Scan for the cell matching the given text and deliver its (X, Y) coordinate at center. 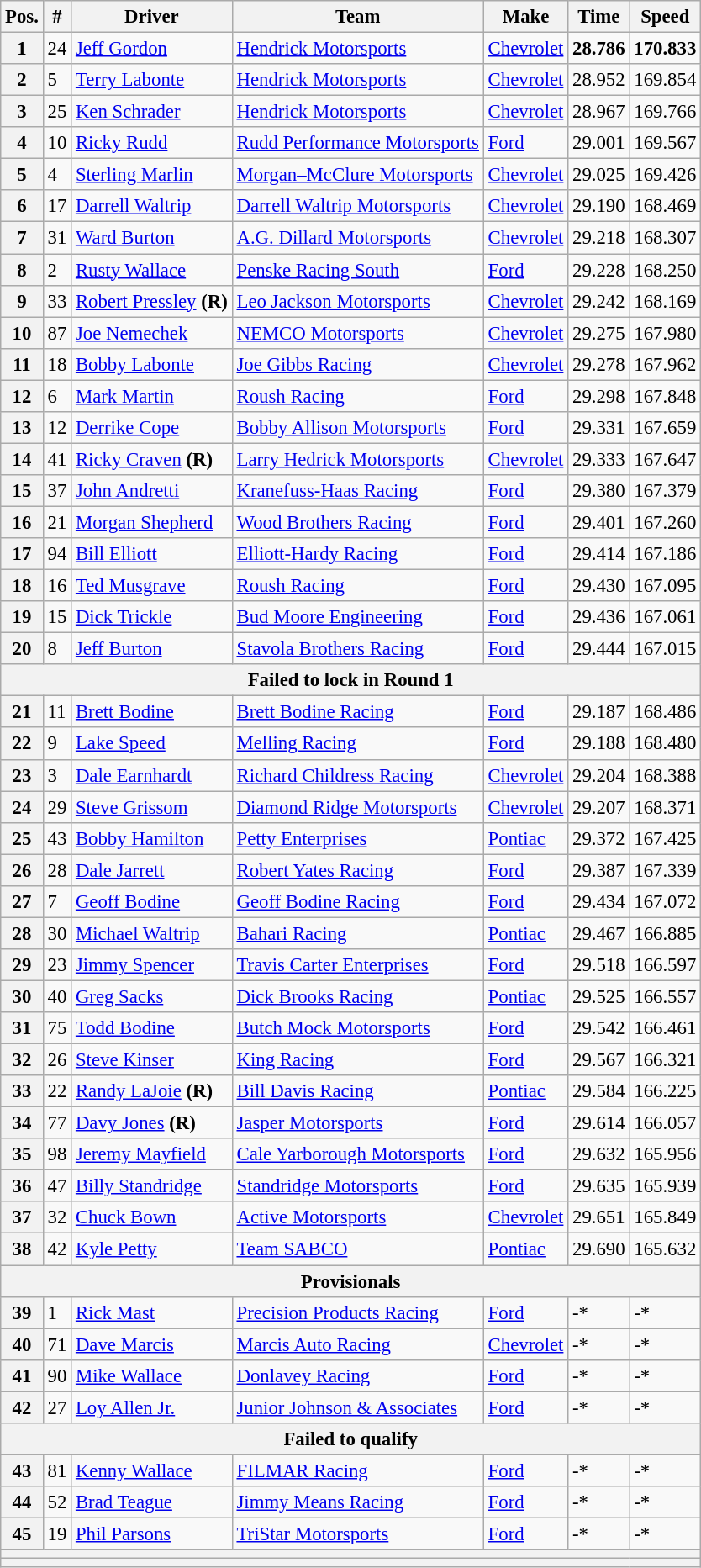
Driver (152, 17)
166.597 (666, 965)
71 (57, 1344)
167.095 (666, 586)
Mike Wallace (152, 1375)
170.833 (666, 49)
Bud Moore Engineering (358, 617)
FILMAR Racing (358, 1470)
Morgan Shepherd (152, 522)
Jeff Burton (152, 649)
29.275 (598, 333)
38 (22, 1249)
Dick Trickle (152, 617)
Rudd Performance Motorsports (358, 143)
167.980 (666, 333)
Diamond Ridge Motorsports (358, 807)
Mark Martin (152, 396)
94 (57, 554)
Jimmy Means Racing (358, 1502)
35 (22, 1154)
29.187 (598, 712)
Robert Pressley (R) (152, 301)
Steve Kinser (152, 1060)
90 (57, 1375)
29.218 (598, 238)
28.967 (598, 112)
Dale Earnhardt (152, 775)
168.307 (666, 238)
Lake Speed (152, 744)
75 (57, 1028)
Larry Hedrick Motorsports (358, 459)
NEMCO Motorsports (358, 333)
Speed (666, 17)
29.651 (598, 1218)
King Racing (358, 1060)
Geoff Bodine Racing (358, 902)
Cale Yarborough Motorsports (358, 1154)
Ted Musgrave (152, 586)
Jeremy Mayfield (152, 1154)
29.525 (598, 996)
Junior Johnson & Associates (358, 1407)
167.848 (666, 396)
Greg Sacks (152, 996)
Jeff Gordon (152, 49)
Failed to lock in Round 1 (351, 680)
Dave Marcis (152, 1344)
Brett Bodine (152, 712)
Precision Products Racing (358, 1312)
29.372 (598, 838)
81 (57, 1470)
Pos. (22, 17)
168.388 (666, 775)
167.647 (666, 459)
Ken Schrader (152, 112)
168.250 (666, 270)
169.567 (666, 143)
39 (22, 1312)
Morgan–McClure Motorsports (358, 175)
168.480 (666, 744)
29.207 (598, 807)
Team SABCO (358, 1249)
Rick Mast (152, 1312)
165.939 (666, 1186)
Derrike Cope (152, 428)
Michael Waltrip (152, 933)
14 (22, 459)
166.885 (666, 933)
165.632 (666, 1249)
Active Motorsports (358, 1218)
165.849 (666, 1218)
Kenny Wallace (152, 1470)
Make (525, 17)
Marcis Auto Racing (358, 1344)
29.242 (598, 301)
Geoff Bodine (152, 902)
Travis Carter Enterprises (358, 965)
Melling Racing (358, 744)
Donlavey Racing (358, 1375)
169.766 (666, 112)
Failed to qualify (351, 1439)
Ricky Craven (R) (152, 459)
29.467 (598, 933)
Joe Nemechek (152, 333)
Butch Mock Motorsports (358, 1028)
29.444 (598, 649)
Phil Parsons (152, 1534)
Dick Brooks Racing (358, 996)
167.379 (666, 491)
Ward Burton (152, 238)
John Andretti (152, 491)
Time (598, 17)
29.331 (598, 428)
A.G. Dillard Motorsports (358, 238)
29.387 (598, 870)
98 (57, 1154)
Dale Jarrett (152, 870)
44 (22, 1502)
13 (22, 428)
29.690 (598, 1249)
Brad Teague (152, 1502)
29.001 (598, 143)
Leo Jackson Motorsports (358, 301)
29.333 (598, 459)
87 (57, 333)
167.339 (666, 870)
29.414 (598, 554)
Jimmy Spencer (152, 965)
167.072 (666, 902)
Chuck Bown (152, 1218)
167.659 (666, 428)
166.225 (666, 1091)
Terry Labonte (152, 80)
Kyle Petty (152, 1249)
Wood Brothers Racing (358, 522)
Bobby Allison Motorsports (358, 428)
168.486 (666, 712)
167.061 (666, 617)
167.425 (666, 838)
34 (22, 1123)
Ricky Rudd (152, 143)
Elliott-Hardy Racing (358, 554)
Provisionals (351, 1281)
Todd Bodine (152, 1028)
Billy Standridge (152, 1186)
29.635 (598, 1186)
Bobby Hamilton (152, 838)
168.469 (666, 206)
29.518 (598, 965)
29.204 (598, 775)
29.401 (598, 522)
29.188 (598, 744)
166.557 (666, 996)
167.186 (666, 554)
29.584 (598, 1091)
169.854 (666, 80)
166.057 (666, 1123)
168.371 (666, 807)
Sterling Marlin (152, 175)
77 (57, 1123)
Stavola Brothers Racing (358, 649)
Jasper Motorsports (358, 1123)
Davy Jones (R) (152, 1123)
167.962 (666, 364)
29.298 (598, 396)
Bobby Labonte (152, 364)
Randy LaJoie (R) (152, 1091)
47 (57, 1186)
Standridge Motorsports (358, 1186)
TriStar Motorsports (358, 1534)
29.436 (598, 617)
20 (22, 649)
29.614 (598, 1123)
29.542 (598, 1028)
Richard Childress Racing (358, 775)
Darrell Waltrip (152, 206)
28.786 (598, 49)
Loy Allen Jr. (152, 1407)
168.169 (666, 301)
Bill Davis Racing (358, 1091)
Joe Gibbs Racing (358, 364)
166.461 (666, 1028)
165.956 (666, 1154)
169.426 (666, 175)
Brett Bodine Racing (358, 712)
167.015 (666, 649)
Darrell Waltrip Motorsports (358, 206)
Bahari Racing (358, 933)
29.190 (598, 206)
29.380 (598, 491)
Bill Elliott (152, 554)
52 (57, 1502)
45 (22, 1534)
29.228 (598, 270)
167.260 (666, 522)
29.025 (598, 175)
Rusty Wallace (152, 270)
Petty Enterprises (358, 838)
29.632 (598, 1154)
Robert Yates Racing (358, 870)
29.434 (598, 902)
29.430 (598, 586)
Penske Racing South (358, 270)
Team (358, 17)
Steve Grissom (152, 807)
166.321 (666, 1060)
Kranefuss-Haas Racing (358, 491)
29.567 (598, 1060)
28.952 (598, 80)
# (57, 17)
36 (22, 1186)
29.278 (598, 364)
